Return (x, y) of the center of cell containing provided text 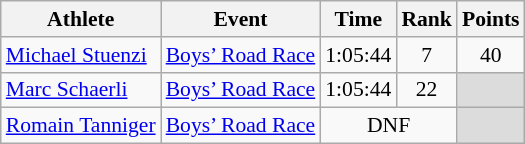
40 (491, 55)
Points (491, 19)
Marc Schaerli (81, 90)
Michael Stuenzi (81, 55)
7 (426, 55)
Event (241, 19)
Time (358, 19)
DNF (388, 126)
Athlete (81, 19)
Rank (426, 19)
Romain Tanniger (81, 126)
22 (426, 90)
